Return [X, Y] of the center of cell containing provided text 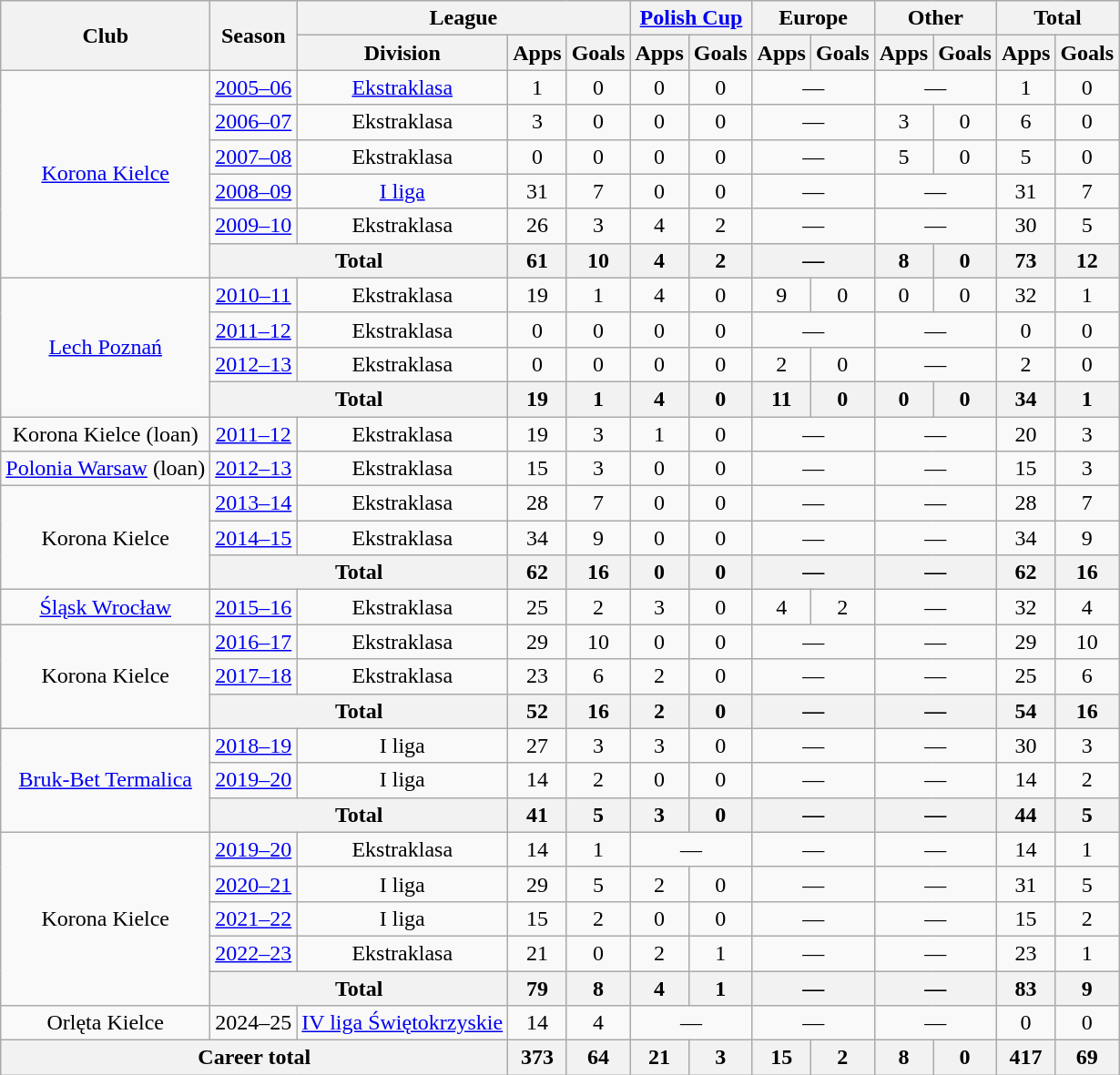
Bruk-Bet Termalica [106, 780]
83 [1025, 988]
Korona Kielce (loan) [106, 434]
2014–15 [253, 538]
2005–06 [253, 87]
54 [1025, 711]
2022–23 [253, 953]
373 [537, 1058]
20 [1025, 434]
2016–17 [253, 642]
League [463, 18]
61 [537, 260]
Orlęta Kielce [106, 1023]
2018–19 [253, 745]
11 [781, 399]
2015–16 [253, 607]
417 [1025, 1058]
52 [537, 711]
Club [106, 35]
Lech Poznań [106, 347]
26 [537, 226]
Europe [813, 18]
69 [1087, 1058]
Season [253, 35]
2008–09 [253, 191]
64 [598, 1058]
Division [402, 53]
2013–14 [253, 503]
41 [537, 815]
Polish Cup [691, 18]
79 [537, 988]
2024–25 [253, 1023]
2020–21 [253, 884]
IV liga Świętokrzyskie [402, 1023]
2009–10 [253, 226]
2010–11 [253, 295]
2017–18 [253, 676]
Polonia Warsaw (loan) [106, 469]
12 [1087, 260]
2006–07 [253, 122]
27 [537, 745]
Śląsk Wrocław [106, 607]
2007–08 [253, 157]
Other [935, 18]
2021–22 [253, 918]
44 [1025, 815]
73 [1025, 260]
Career total [255, 1058]
